Find where the given text appears and provide that cell's center as [x, y] coordinate. 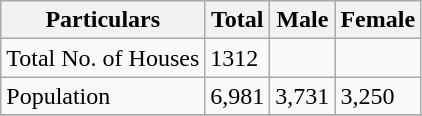
Population [103, 96]
6,981 [238, 96]
3,731 [302, 96]
Total [238, 20]
Total No. of Houses [103, 58]
Female [378, 20]
Male [302, 20]
1312 [238, 58]
Particulars [103, 20]
3,250 [378, 96]
